Return the (X, Y) coordinate for the center point of the cell that contains the specified text.  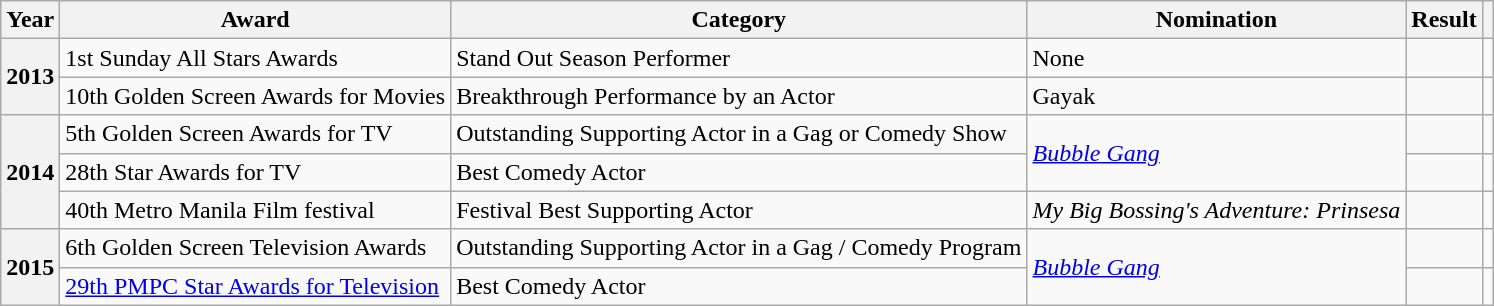
2014 (30, 172)
Nomination (1216, 20)
5th Golden Screen Awards for TV (256, 134)
2013 (30, 77)
1st Sunday All Stars Awards (256, 58)
6th Golden Screen Television Awards (256, 248)
Outstanding Supporting Actor in a Gag / Comedy Program (739, 248)
Year (30, 20)
Result (1444, 20)
40th Metro Manila Film festival (256, 210)
2015 (30, 267)
Festival Best Supporting Actor (739, 210)
Gayak (1216, 96)
Outstanding Supporting Actor in a Gag or Comedy Show (739, 134)
Stand Out Season Performer (739, 58)
None (1216, 58)
Award (256, 20)
Category (739, 20)
Breakthrough Performance by an Actor (739, 96)
28th Star Awards for TV (256, 172)
10th Golden Screen Awards for Movies (256, 96)
My Big Bossing's Adventure: Prinsesa (1216, 210)
29th PMPC Star Awards for Television (256, 286)
